Return (x, y) of the center of cell containing provided text 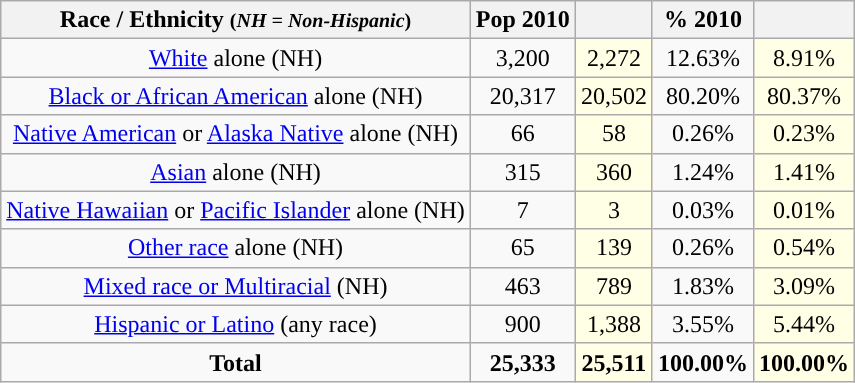
% 2010 (702, 20)
80.37% (804, 96)
900 (522, 324)
3,200 (522, 58)
1.41% (804, 172)
3 (614, 210)
0.01% (804, 210)
20,502 (614, 96)
65 (522, 248)
58 (614, 134)
0.54% (804, 248)
789 (614, 286)
8.91% (804, 58)
0.23% (804, 134)
Mixed race or Multiracial (NH) (236, 286)
Hispanic or Latino (any race) (236, 324)
Native Hawaiian or Pacific Islander alone (NH) (236, 210)
Black or African American alone (NH) (236, 96)
1.24% (702, 172)
80.20% (702, 96)
7 (522, 210)
White alone (NH) (236, 58)
Asian alone (NH) (236, 172)
66 (522, 134)
3.09% (804, 286)
Race / Ethnicity (NH = Non-Hispanic) (236, 20)
360 (614, 172)
0.03% (702, 210)
Native American or Alaska Native alone (NH) (236, 134)
1,388 (614, 324)
25,511 (614, 362)
Other race alone (NH) (236, 248)
20,317 (522, 96)
463 (522, 286)
139 (614, 248)
Total (236, 362)
3.55% (702, 324)
315 (522, 172)
Pop 2010 (522, 20)
12.63% (702, 58)
25,333 (522, 362)
2,272 (614, 58)
1.83% (702, 286)
5.44% (804, 324)
